Scan for the cell matching the given text and deliver its [X, Y] coordinate at center. 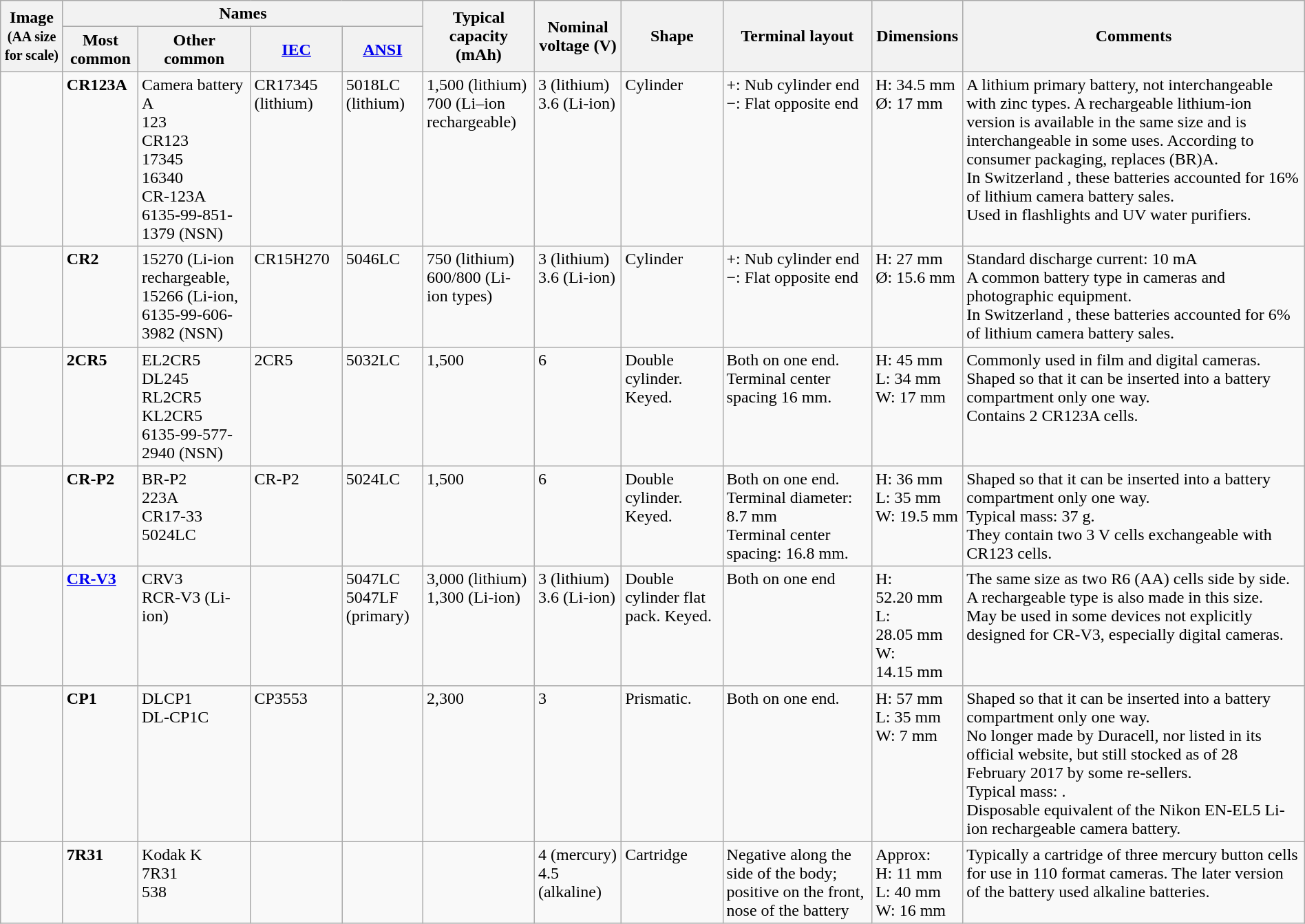
3 [577, 764]
Typical capacity(mAh) [478, 36]
1,500 (lithium)700 (Li–ion rechargeable) [478, 159]
CR123A [100, 159]
Comments [1134, 36]
Typically a cartridge of three mercury button cells for use in 110 format cameras. The later version of the battery used alkaline batteries. [1134, 882]
CR2 [100, 297]
Terminal layout [797, 36]
750 (lithium)600/800 (Li-ion types) [478, 297]
H: 45 mmL: 34 mmW: 17 mm [917, 406]
H: 57 mmL: 35 mmW: 7 mm [917, 764]
5046LC [383, 297]
Prismatic. [672, 764]
BR-P2223ACR17-335024LC [194, 516]
7R31 [100, 882]
CP1 [100, 764]
Commonly used in film and digital cameras. Shaped so that it can be inserted into a battery compartment only one way.Contains 2 CR123A cells. [1134, 406]
CR15H270 [296, 297]
IEC [296, 50]
5018LC (lithium) [383, 159]
Both on one end. Terminal center spacing 16 mm. [797, 406]
Dimensions [917, 36]
Both on one end. [797, 764]
CR-V3 [100, 626]
Kodak K7R31538 [194, 882]
ANSI [383, 50]
H: 52.20 mmL: 28.05 mmW: 14.15 mm [917, 626]
5032LC [383, 406]
Double cylinder flat pack. Keyed. [672, 626]
Nominal voltage (V) [577, 36]
Names [242, 14]
DLCP1DL-CP1C [194, 764]
5047LC5047LF (primary) [383, 626]
Approx:H: 11 mmL: 40 mmW: 16 mm [917, 882]
H: 36 mmL: 35 mmW: 19.5 mm [917, 516]
Camera batteryA123CR1231734516340CR-123A6135-99-851-1379 (NSN) [194, 159]
CR17345 (lithium) [296, 159]
CP3553 [296, 764]
Double cylinder.Keyed. [672, 406]
EL2CR5DL245RL2CR5KL2CR56135-99-577-2940 (NSN) [194, 406]
H: 34.5 mmØ: 17 mm [917, 159]
CRV3RCR-V3 (Li-ion) [194, 626]
15270 (Li-ion rechargeable, 15266 (Li-ion, 6135-99-606-3982 (NSN) [194, 297]
Shape [672, 36]
Image(AA size for scale) [32, 36]
3,000 (lithium)1,300 (Li-ion) [478, 626]
Cartridge [672, 882]
H: 27 mmØ: 15.6 mm [917, 297]
Both on one end [797, 626]
Most common [100, 50]
Negative along the side of the body; positive on the front, nose of the battery [797, 882]
Both on one end.Terminal diameter: 8.7 mmTerminal center spacing: 16.8 mm. [797, 516]
Double cylinder. Keyed. [672, 516]
Other common [194, 50]
4 (mercury)4.5 (alkaline) [577, 882]
5024LC [383, 516]
2,300 [478, 764]
